From the cell containing the given text, extract its center point as (x, y) coordinate. 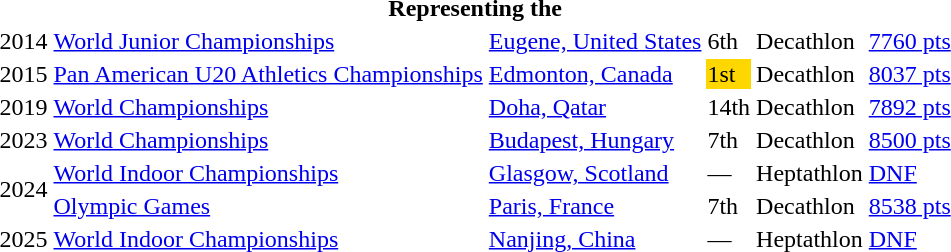
Glasgow, Scotland (595, 173)
Paris, France (595, 206)
Doha, Qatar (595, 107)
1st (729, 74)
14th (729, 107)
Heptathlon (810, 173)
Eugene, United States (595, 41)
Pan American U20 Athletics Championships (268, 74)
— (729, 173)
Edmonton, Canada (595, 74)
6th (729, 41)
Olympic Games (268, 206)
Budapest, Hungary (595, 140)
World Indoor Championships (268, 173)
World Junior Championships (268, 41)
